Scan for the cell matching the given text and deliver its (x, y) coordinate at center. 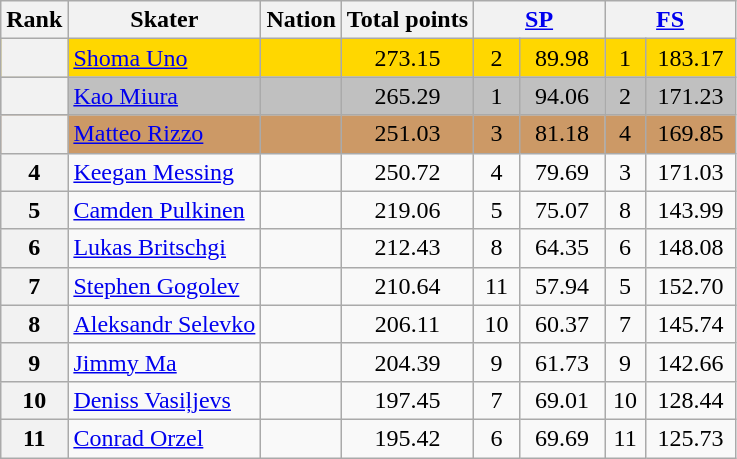
204.39 (407, 362)
69.01 (562, 400)
Stephen Gogolev (164, 286)
FS (670, 20)
Nation (301, 20)
169.85 (691, 134)
Kao Miura (164, 96)
Total points (407, 20)
94.06 (562, 96)
Jimmy Ma (164, 362)
183.17 (691, 58)
145.74 (691, 324)
89.98 (562, 58)
57.94 (562, 286)
152.70 (691, 286)
64.35 (562, 248)
195.42 (407, 438)
171.23 (691, 96)
60.37 (562, 324)
148.08 (691, 248)
Conrad Orzel (164, 438)
Matteo Rizzo (164, 134)
Rank (34, 20)
125.73 (691, 438)
210.64 (407, 286)
206.11 (407, 324)
69.69 (562, 438)
75.07 (562, 210)
250.72 (407, 172)
61.73 (562, 362)
Aleksandr Selevko (164, 324)
128.44 (691, 400)
142.66 (691, 362)
171.03 (691, 172)
81.18 (562, 134)
79.69 (562, 172)
197.45 (407, 400)
Shoma Uno (164, 58)
Skater (164, 20)
265.29 (407, 96)
251.03 (407, 134)
SP (540, 20)
219.06 (407, 210)
Camden Pulkinen (164, 210)
Lukas Britschgi (164, 248)
Keegan Messing (164, 172)
212.43 (407, 248)
273.15 (407, 58)
Deniss Vasiļjevs (164, 400)
143.99 (691, 210)
